Determine the [x, y] coordinate at the center of the cell enclosing the given text.  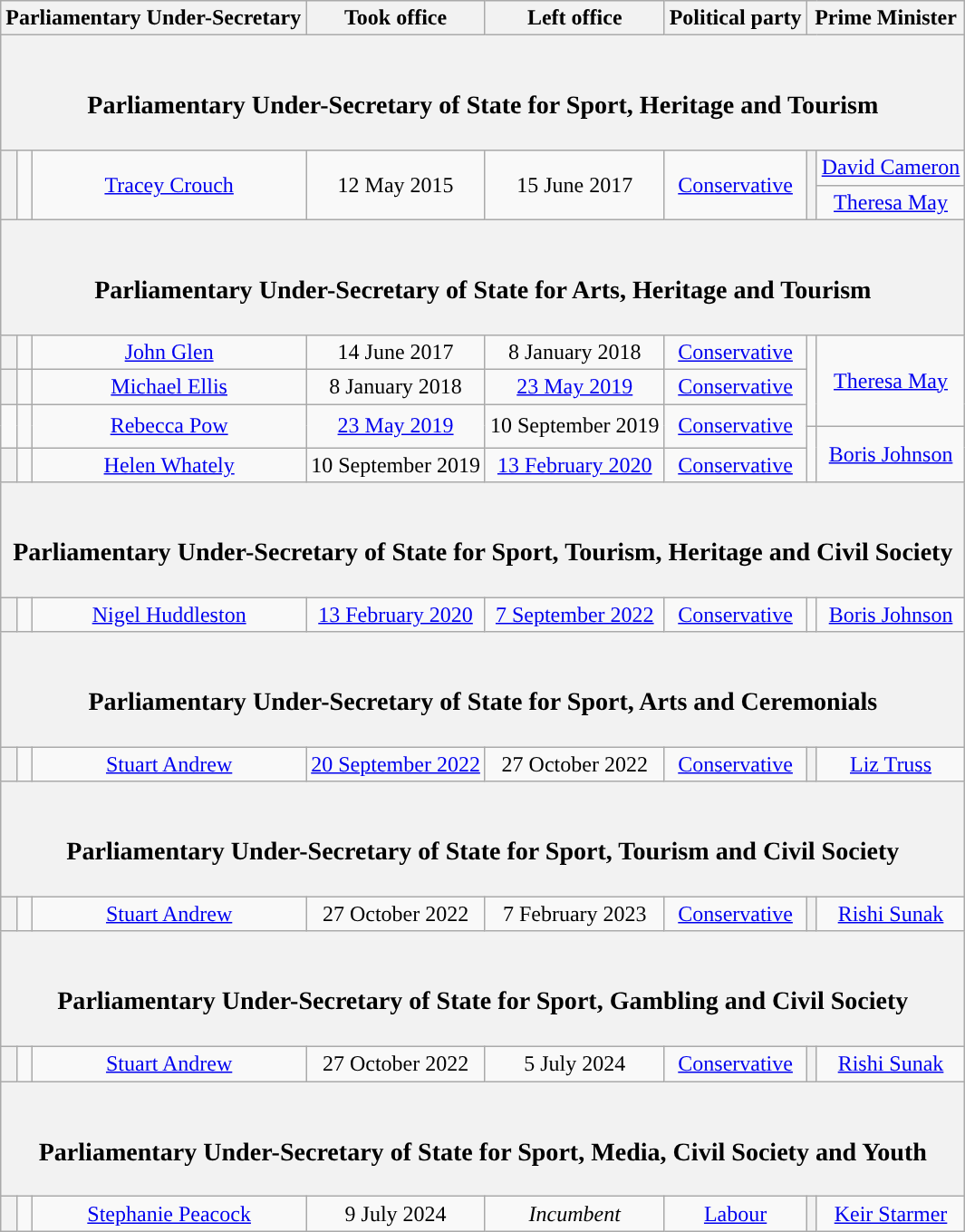
Parliamentary Under-Secretary of State for Arts, Heritage and Tourism [483, 277]
Liz Truss [891, 764]
7 September 2022 [574, 615]
Took office [396, 18]
Nigel Huddleston [169, 615]
Parliamentary Under-Secretary of State for Sport, Tourism and Civil Society [483, 839]
Parliamentary Under-Secretary of State for Sport, Media, Civil Society and Youth [483, 1139]
David Cameron [891, 168]
Parliamentary Under-Secretary of State for Sport, Gambling and Civil Society [483, 988]
12 May 2015 [396, 185]
Prime Minister [886, 18]
Parliamentary Under-Secretary [154, 18]
Left office [574, 18]
9 July 2024 [396, 1214]
5 July 2024 [574, 1064]
Tracey Crouch [169, 185]
Political party [736, 18]
Parliamentary Under-Secretary of State for Sport, Arts and Ceremonials [483, 689]
14 June 2017 [396, 352]
Michael Ellis [169, 386]
Parliamentary Under-Secretary of State for Sport, Heritage and Tourism [483, 92]
Parliamentary Under-Secretary of State for Sport, Tourism, Heritage and Civil Society [483, 540]
Incumbent [574, 1214]
20 September 2022 [396, 764]
Labour [736, 1214]
Stephanie Peacock [169, 1214]
15 June 2017 [574, 185]
John Glen [169, 352]
Keir Starmer [891, 1214]
Rebecca Pow [169, 426]
7 February 2023 [574, 914]
Helen Whately [169, 465]
